For the text-containing cell, return its midpoint in [x, y] coordinate format. 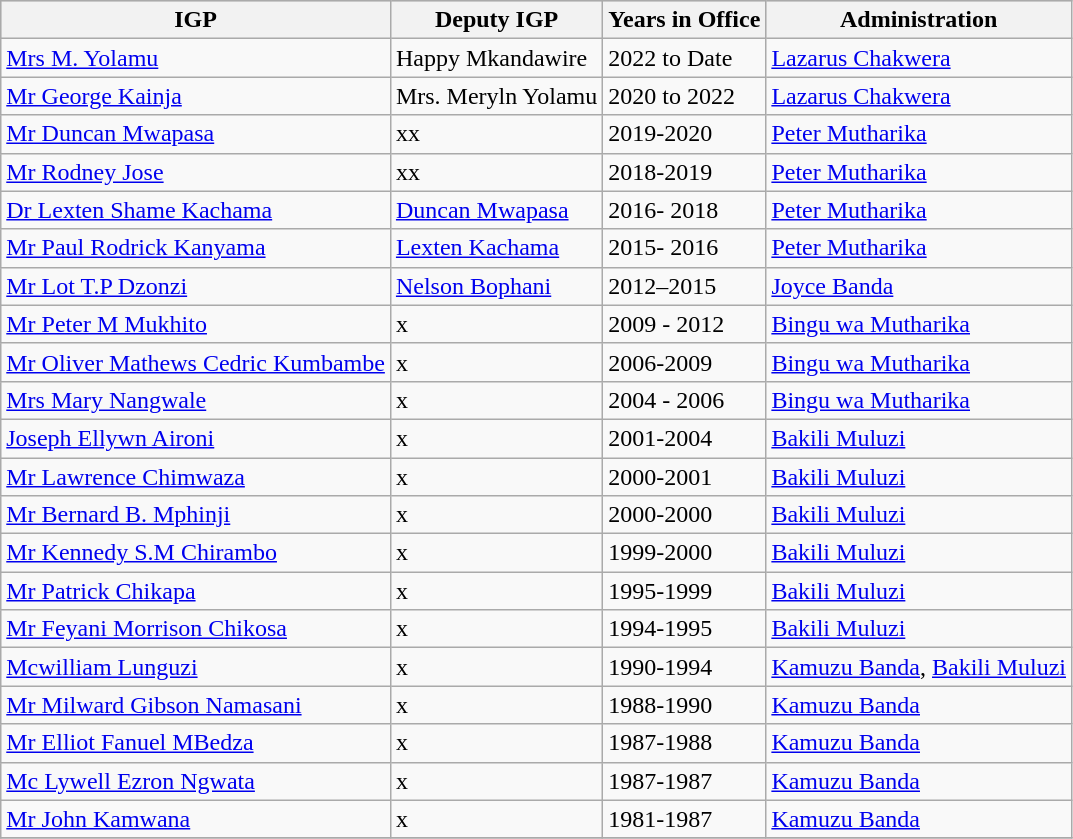
2000-2001 [684, 477]
Mr Lot T.P Dzonzi [196, 286]
1994-1995 [684, 629]
Years in Office [684, 20]
Mr Feyani Morrison Chikosa [196, 629]
Mr Patrick Chikapa [196, 591]
2012–2015 [684, 286]
Mcwilliam Lunguzi [196, 667]
1987-1988 [684, 743]
1988-1990 [684, 705]
Mr Lawrence Chimwaza [196, 477]
1981-1987 [684, 819]
Mrs Mary Nangwale [196, 400]
1995-1999 [684, 591]
Happy Mkandawire [496, 58]
2018-2019 [684, 172]
Lexten Kachama [496, 248]
2000-2000 [684, 515]
2015- 2016 [684, 248]
2001-2004 [684, 438]
1999-2000 [684, 553]
Dr Lexten Shame Kachama [196, 210]
Mr George Kainja [196, 96]
Nelson Bophani [496, 286]
IGP [196, 20]
Mr Oliver Mathews Cedric Kumbambe [196, 362]
Mr Peter M Mukhito [196, 324]
2009 - 2012 [684, 324]
Mr Bernard B. Mphinji [196, 515]
1990-1994 [684, 667]
Mr Paul Rodrick Kanyama [196, 248]
Joseph Ellywn Aironi [196, 438]
1987-1987 [684, 781]
Joyce Banda [919, 286]
Mrs. Meryln Yolamu [496, 96]
Kamuzu Banda, Bakili Muluzi [919, 667]
Mr Duncan Mwapasa [196, 134]
2020 to 2022 [684, 96]
Mr Elliot Fanuel MBedza [196, 743]
Deputy IGP [496, 20]
Mrs M. Yolamu [196, 58]
2006-2009 [684, 362]
Duncan Mwapasa [496, 210]
2022 to Date [684, 58]
Mr Milward Gibson Namasani [196, 705]
Mr John Kamwana [196, 819]
2004 - 2006 [684, 400]
Administration [919, 20]
2019-2020 [684, 134]
Mr Kennedy S.M Chirambo [196, 553]
Mr Rodney Jose [196, 172]
Mc Lywell Ezron Ngwata [196, 781]
2016- 2018 [684, 210]
